Extract the [X, Y] coordinate from the center of the cell holding the provided text.  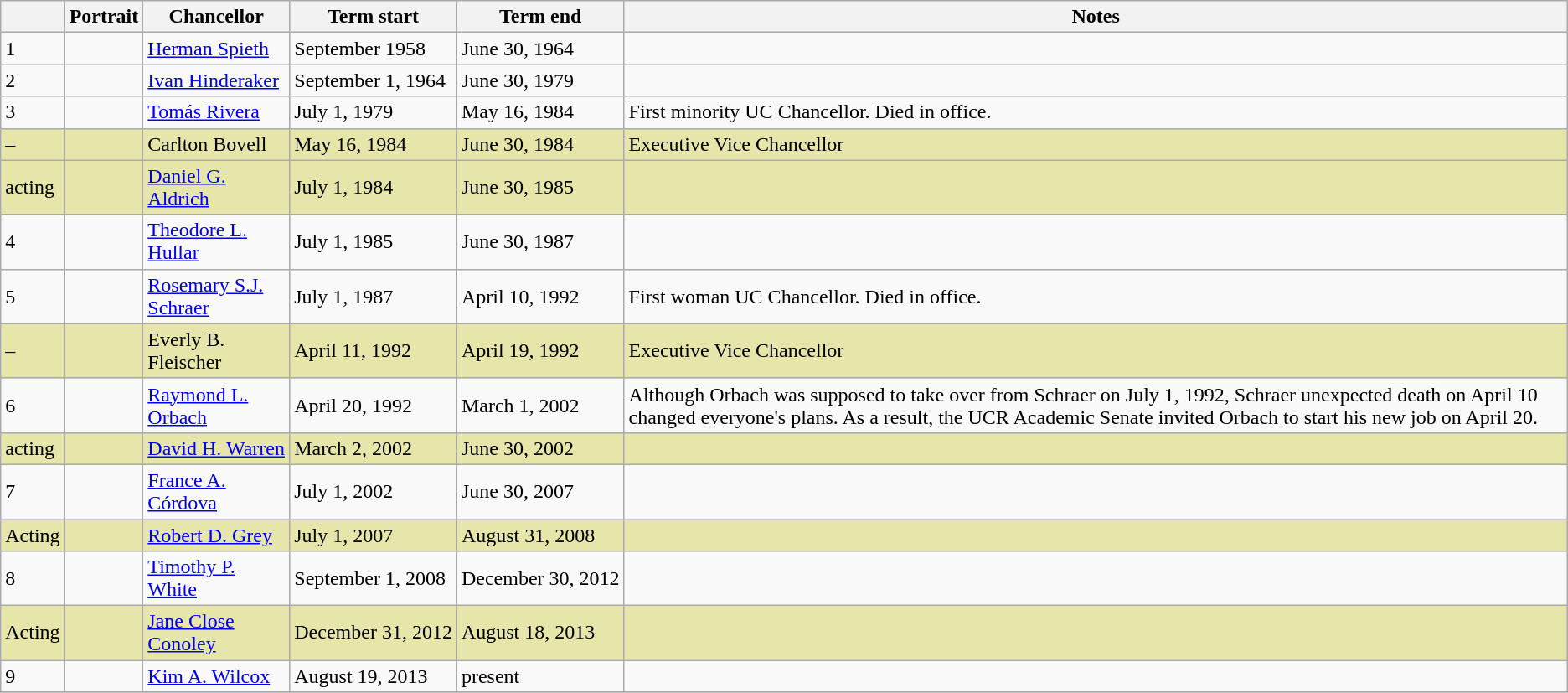
Chancellor [216, 17]
First woman UC Chancellor. Died in office. [1096, 297]
December 31, 2012 [374, 634]
July 1, 1984 [374, 188]
Ivan Hinderaker [216, 80]
8 [33, 578]
July 1, 1985 [374, 241]
August 18, 2013 [540, 634]
Theodore L. Hullar [216, 241]
Daniel G. Aldrich [216, 188]
April 10, 1992 [540, 297]
April 19, 1992 [540, 350]
Everly B. Fleischer [216, 350]
June 30, 2002 [540, 448]
Tomás Rivera [216, 112]
July 1, 2007 [374, 535]
April 20, 1992 [374, 406]
June 30, 1964 [540, 49]
Term end [540, 17]
Portrait [104, 17]
April 11, 1992 [374, 350]
6 [33, 406]
September 1958 [374, 49]
3 [33, 112]
First minority UC Chancellor. Died in office. [1096, 112]
Notes [1096, 17]
Herman Spieth [216, 49]
July 1, 1979 [374, 112]
Carlton Bovell [216, 144]
Raymond L. Orbach [216, 406]
1 [33, 49]
2 [33, 80]
France A. Córdova [216, 491]
9 [33, 676]
Jane Close Conoley [216, 634]
5 [33, 297]
July 1, 1987 [374, 297]
David H. Warren [216, 448]
June 30, 2007 [540, 491]
7 [33, 491]
Robert D. Grey [216, 535]
September 1, 2008 [374, 578]
March 2, 2002 [374, 448]
June 30, 1979 [540, 80]
June 30, 1985 [540, 188]
July 1, 2002 [374, 491]
Kim A. Wilcox [216, 676]
Timothy P. White [216, 578]
present [540, 676]
June 30, 1987 [540, 241]
March 1, 2002 [540, 406]
June 30, 1984 [540, 144]
4 [33, 241]
Term start [374, 17]
Rosemary S.J. Schraer [216, 297]
December 30, 2012 [540, 578]
August 31, 2008 [540, 535]
September 1, 1964 [374, 80]
August 19, 2013 [374, 676]
